Scan for the cell matching the given text and deliver its [x, y] coordinate at center. 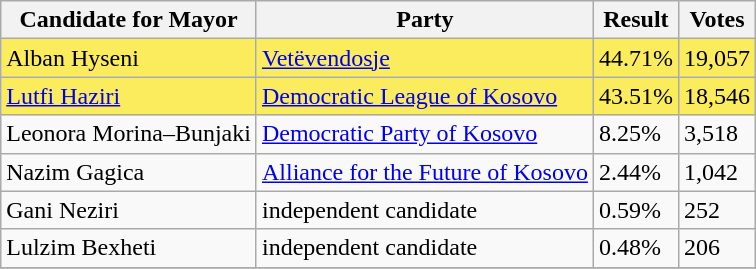
19,057 [716, 58]
44.71% [636, 58]
3,518 [716, 134]
Democratic League of Kosovo [424, 96]
252 [716, 210]
Lulzim Bexheti [129, 248]
Votes [716, 20]
Party [424, 20]
Alban Hyseni [129, 58]
Lutfi Haziri [129, 96]
Candidate for Mayor [129, 20]
0.59% [636, 210]
Vetëvendosje [424, 58]
0.48% [636, 248]
2.44% [636, 172]
Nazim Gagica [129, 172]
Leonora Morina–Bunjaki [129, 134]
206 [716, 248]
1,042 [716, 172]
Democratic Party of Kosovo [424, 134]
8.25% [636, 134]
Result [636, 20]
43.51% [636, 96]
Gani Neziri [129, 210]
Alliance for the Future of Kosovo [424, 172]
18,546 [716, 96]
